Return the (x, y) coordinate for the center point of the cell that contains the specified text.  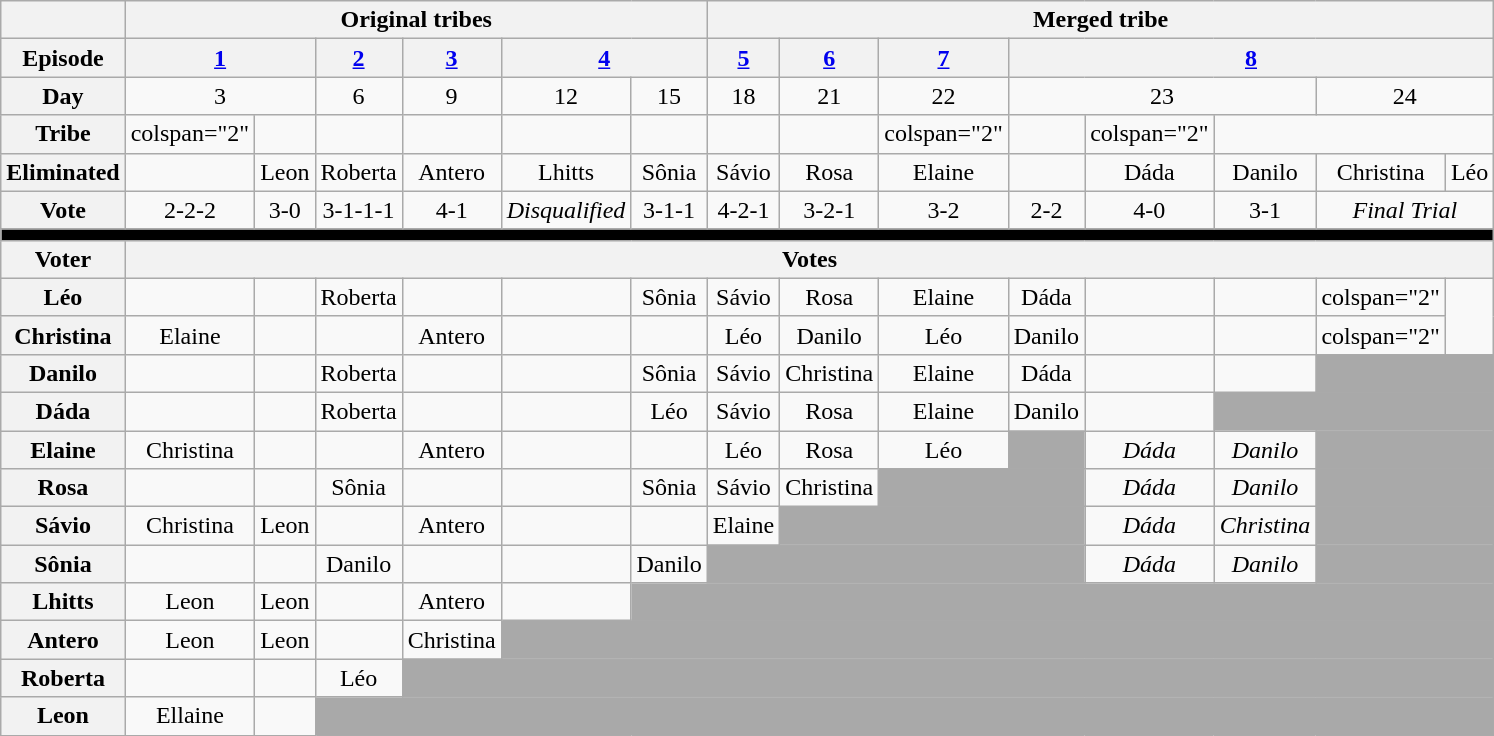
Original tribes (416, 20)
Tribe (63, 134)
2-2 (1046, 210)
Eliminated (63, 172)
4-2-1 (743, 210)
5 (743, 58)
1 (220, 58)
23 (1162, 96)
4 (604, 58)
15 (669, 96)
9 (452, 96)
Disqualified (566, 210)
4-0 (1150, 210)
8 (1251, 58)
22 (944, 96)
Merged tribe (1100, 20)
Ellaine (190, 716)
3-2-1 (830, 210)
24 (1405, 96)
Day (63, 96)
4-1 (452, 210)
3-2 (944, 210)
3-1-1 (669, 210)
12 (566, 96)
7 (944, 58)
Episode (63, 58)
3-0 (285, 210)
Votes (810, 259)
Vote (63, 210)
3-1-1-1 (358, 210)
Voter (63, 259)
2 (358, 58)
Final Trial (1405, 210)
21 (830, 96)
2-2-2 (190, 210)
3-1 (1265, 210)
18 (743, 96)
